Locate the cell with the specified text and output its [x, y] center coordinate. 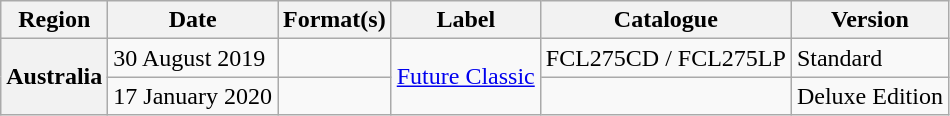
30 August 2019 [193, 58]
Australia [54, 77]
Deluxe Edition [870, 96]
Label [466, 20]
Region [54, 20]
Format(s) [335, 20]
Version [870, 20]
Standard [870, 58]
FCL275CD / FCL275LP [666, 58]
Future Classic [466, 77]
Date [193, 20]
17 January 2020 [193, 96]
Catalogue [666, 20]
